Provide the [X, Y] coordinate of the cell's center where the given text is located.  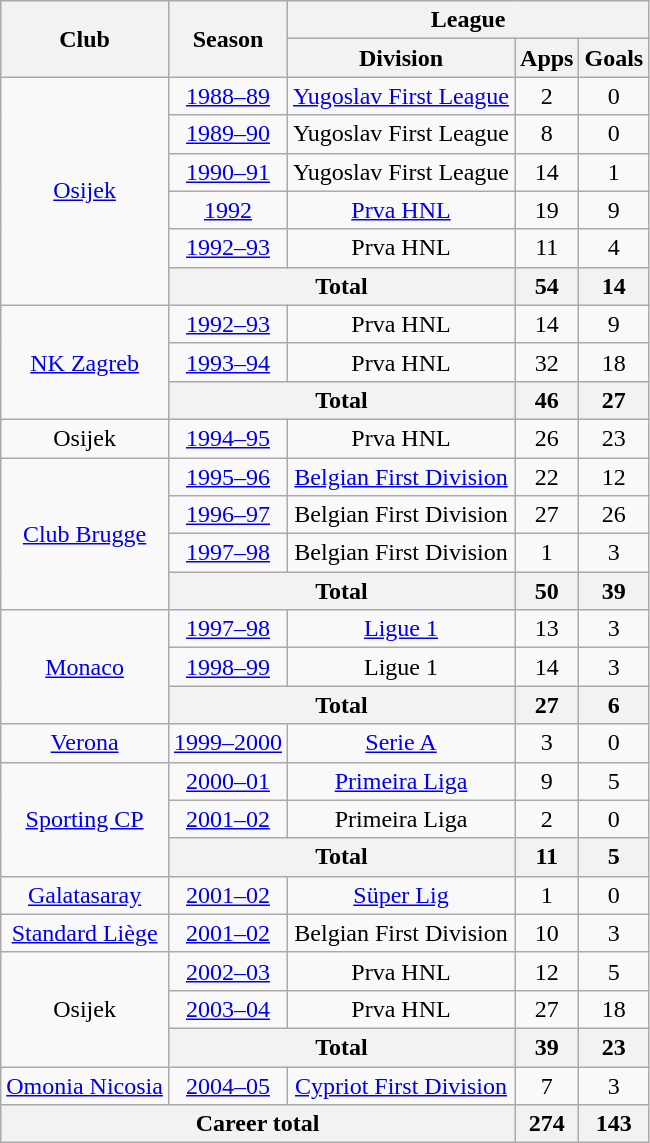
Club [85, 39]
1992 [228, 210]
Career total [258, 1124]
13 [547, 629]
46 [547, 400]
Standard Liège [85, 933]
Verona [85, 743]
50 [547, 591]
1996–97 [228, 515]
1993–94 [228, 362]
2000–01 [228, 781]
League [468, 20]
1989–90 [228, 134]
Serie A [402, 743]
1995–96 [228, 477]
143 [614, 1124]
1990–91 [228, 172]
Club Brugge [85, 534]
Season [228, 39]
6 [614, 705]
2004–05 [228, 1085]
274 [547, 1124]
32 [547, 362]
4 [614, 248]
Monaco [85, 667]
Süper Lig [402, 895]
Sporting CP [85, 819]
Omonia Nicosia [85, 1085]
10 [547, 933]
Galatasaray [85, 895]
54 [547, 286]
2002–03 [228, 971]
8 [547, 134]
Division [402, 58]
Goals [614, 58]
NK Zagreb [85, 362]
Cypriot First Division [402, 1085]
2003–04 [228, 1009]
22 [547, 477]
1988–89 [228, 96]
1999–2000 [228, 743]
19 [547, 210]
7 [547, 1085]
1994–95 [228, 438]
1998–99 [228, 667]
Apps [547, 58]
